Search for the cell housing the specified text and yield its (x, y) center coordinate. 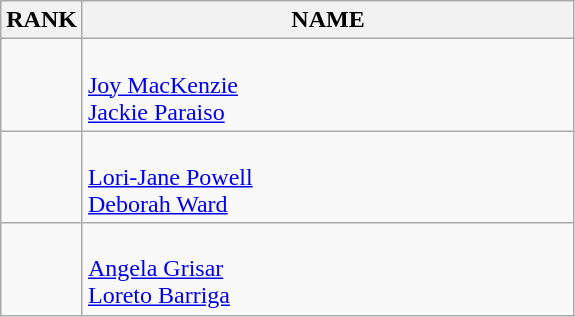
Joy MacKenzieJackie Paraiso (328, 85)
RANK (42, 20)
NAME (328, 20)
Angela GrisarLoreto Barriga (328, 269)
Lori-Jane PowellDeborah Ward (328, 177)
